Return (X, Y) of the center of cell containing provided text 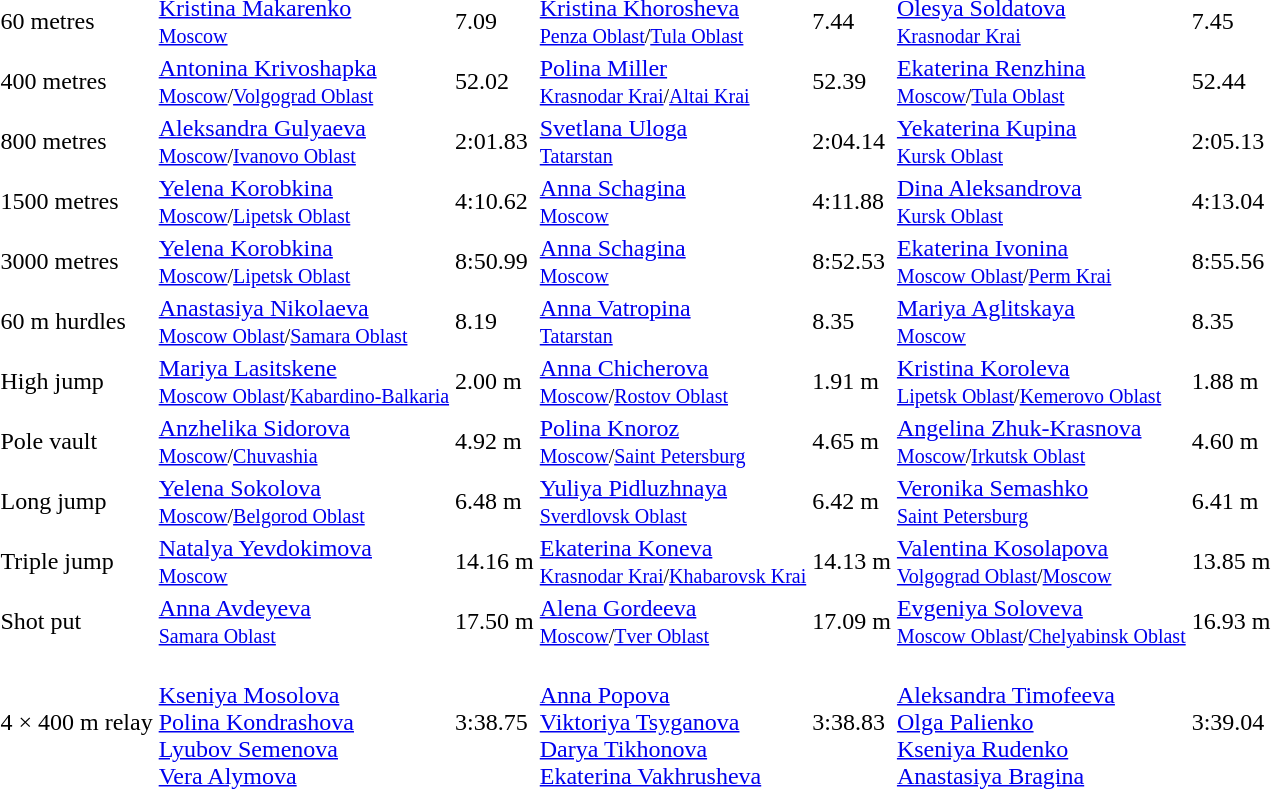
6.42 m (852, 502)
52.39 (852, 82)
Polina KnorozMoscow/Saint Petersburg (672, 442)
17.50 m (495, 622)
Anna VatropinaTatarstan (672, 322)
Aleksandra GulyaevaMoscow/Ivanovo Oblast (304, 142)
Yelena SokolovaMoscow/Belgorod Oblast (304, 502)
4:11.88 (852, 202)
Dina AleksandrovaKursk Oblast (1041, 202)
Alena GordeevaMoscow/Tver Oblast (672, 622)
14.16 m (495, 562)
2.00 m (495, 382)
Valentina KosolapovaVolgograd Oblast/Moscow (1041, 562)
Yekaterina KupinaKursk Oblast (1041, 142)
Ekaterina IvoninaMoscow Oblast/Perm Krai (1041, 262)
1.91 m (852, 382)
8.35 (852, 322)
8:50.99 (495, 262)
Ekaterina RenzhinaMoscow/Tula Oblast (1041, 82)
Mariya LasitskeneMoscow Oblast/Kabardino-Balkaria (304, 382)
Yuliya PidluzhnayaSverdlovsk Oblast (672, 502)
4.92 m (495, 442)
8.19 (495, 322)
Kristina KorolevaLipetsk Oblast/Kemerovo Oblast (1041, 382)
6.48 m (495, 502)
4.65 m (852, 442)
14.13 m (852, 562)
Angelina Zhuk-KrasnovaMoscow/Irkutsk Oblast (1041, 442)
4:10.62 (495, 202)
Polina MillerKrasnodar Krai/Altai Krai (672, 82)
Anna ChicherovaMoscow/Rostov Oblast (672, 382)
52.02 (495, 82)
Evgeniya SolovevaMoscow Oblast/Chelyabinsk Oblast (1041, 622)
Anastasiya NikolaevaMoscow Oblast/Samara Oblast (304, 322)
Antonina KrivoshapkaMoscow/Volgograd Oblast (304, 82)
Anna AvdeyevaSamara Oblast (304, 622)
8:52.53 (852, 262)
Svetlana UlogaTatarstan (672, 142)
Natalya YevdokimovaMoscow (304, 562)
2:04.14 (852, 142)
17.09 m (852, 622)
Anzhelika SidorovaMoscow/Chuvashia (304, 442)
Veronika SemashkoSaint Petersburg (1041, 502)
2:01.83 (495, 142)
Ekaterina KonevaKrasnodar Krai/Khabarovsk Krai (672, 562)
Mariya AglitskayaMoscow (1041, 322)
